Determine the (x, y) coordinate at the center of the cell enclosing the given text.  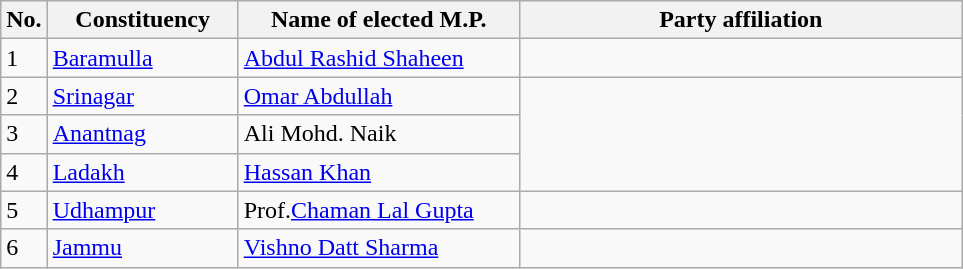
Abdul Rashid Shaheen (378, 58)
Ladakh (142, 172)
Ali Mohd. Naik (378, 134)
3 (24, 134)
Udhampur (142, 210)
Hassan Khan (378, 172)
5 (24, 210)
Srinagar (142, 96)
4 (24, 172)
Anantnag (142, 134)
Prof.Chaman Lal Gupta (378, 210)
6 (24, 248)
Constituency (142, 20)
1 (24, 58)
2 (24, 96)
No. (24, 20)
Name of elected M.P. (378, 20)
Omar Abdullah (378, 96)
Party affiliation (740, 20)
Jammu (142, 248)
Vishno Datt Sharma (378, 248)
Baramulla (142, 58)
